Determine the [x, y] coordinate at the center of the cell enclosing the given text.  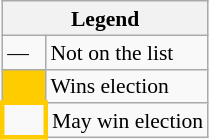
Legend [105, 18]
Wins election [126, 86]
Not on the list [126, 52]
— [24, 52]
May win election [126, 121]
